Output the [X, Y] coordinate of the center of the cell containing the given text.  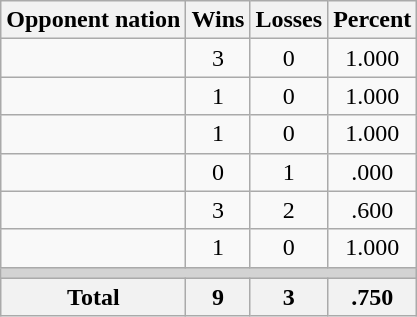
9 [218, 297]
.000 [372, 172]
Losses [289, 20]
2 [289, 210]
Percent [372, 20]
Total [94, 297]
Opponent nation [94, 20]
Wins [218, 20]
.750 [372, 297]
.600 [372, 210]
